Locate the cell with the specified text and output its [x, y] center coordinate. 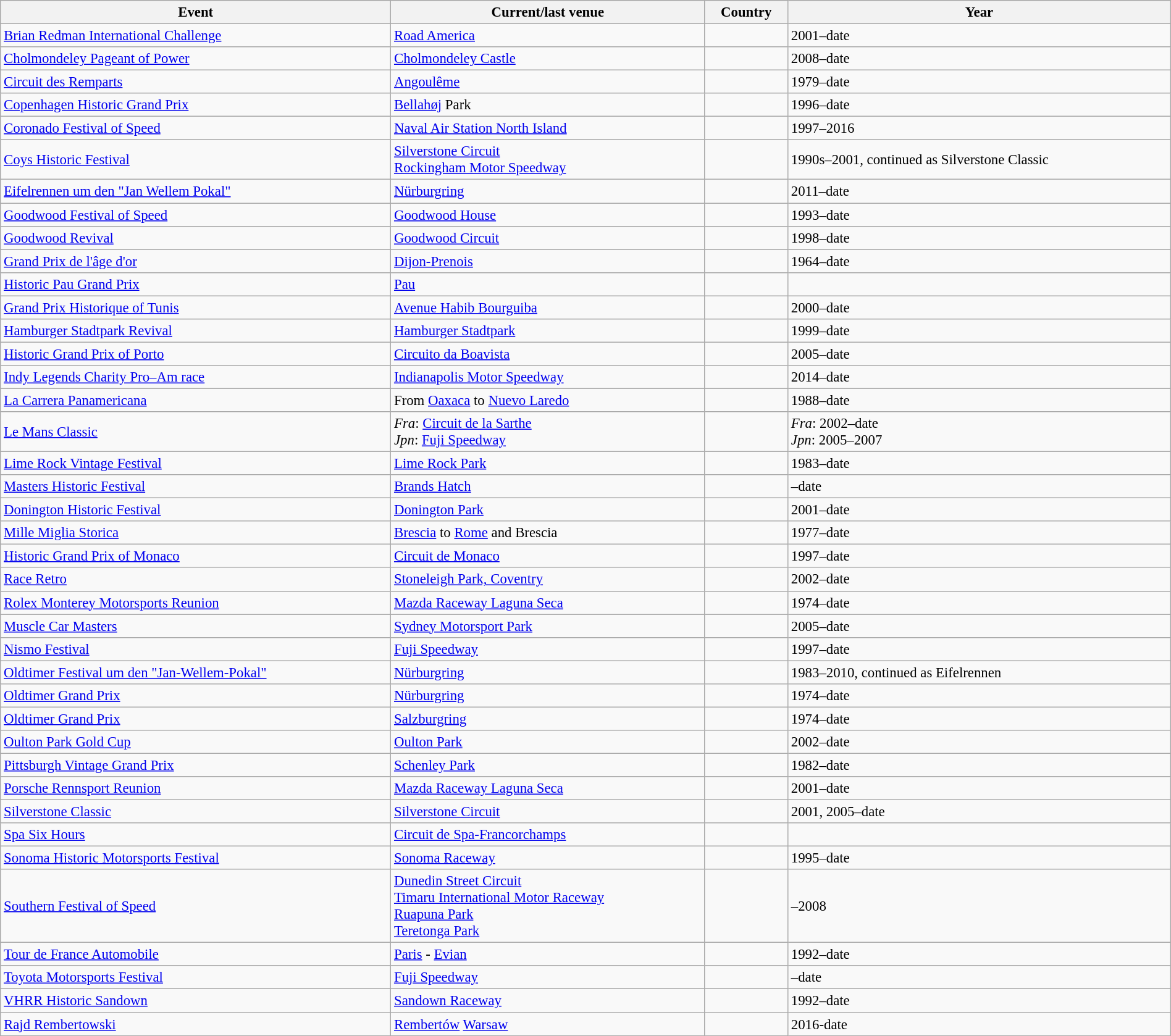
Grand Prix Historique of Tunis [196, 307]
Sonoma Historic Motorsports Festival [196, 858]
Lime Rock Park [548, 464]
Brescia to Rome and Brescia [548, 533]
Le Mans Classic [196, 432]
Masters Historic Festival [196, 487]
Circuito da Boavista [548, 354]
1982–date [980, 765]
Road America [548, 36]
Current/last venue [548, 12]
Brands Hatch [548, 487]
Historic Pau Grand Prix [196, 284]
Historic Grand Prix of Porto [196, 354]
VHRR Historic Sandown [196, 1001]
Coronado Festival of Speed [196, 128]
Brian Redman International Challenge [196, 36]
Cholmondeley Castle [548, 59]
Paris - Evian [548, 955]
La Carrera Panamericana [196, 400]
2016-date [980, 1024]
1988–date [980, 400]
Sydney Motorsport Park [548, 626]
Porsche Rennsport Reunion [196, 788]
Goodwood Revival [196, 238]
Pittsburgh Vintage Grand Prix [196, 765]
Donington Park [548, 510]
Angoulême [548, 82]
Southern Festival of Speed [196, 906]
Goodwood Festival of Speed [196, 215]
1983–date [980, 464]
1999–date [980, 331]
Naval Air Station North Island [548, 128]
1964–date [980, 261]
Cholmondeley Pageant of Power [196, 59]
Circuit de Spa-Francorchamps [548, 835]
Salzburgring [548, 719]
Circuit de Monaco [548, 556]
Sandown Raceway [548, 1001]
Circuit des Remparts [196, 82]
Tour de France Automobile [196, 955]
Silverstone Classic [196, 812]
Coys Historic Festival [196, 159]
Silverstone CircuitRockingham Motor Speedway [548, 159]
2011–date [980, 191]
Avenue Habib Bourguiba [548, 307]
Nismo Festival [196, 649]
Lime Rock Vintage Festival [196, 464]
1979–date [980, 82]
1993–date [980, 215]
Rajd Rembertowski [196, 1024]
Donington Historic Festival [196, 510]
Copenhagen Historic Grand Prix [196, 105]
Schenley Park [548, 765]
Silverstone Circuit [548, 812]
Dijon-Prenois [548, 261]
1998–date [980, 238]
Goodwood Circuit [548, 238]
2001, 2005–date [980, 812]
Dunedin Street Circuit Timaru International Motor Raceway Ruapuna Park Teretonga Park [548, 906]
Spa Six Hours [196, 835]
Pau [548, 284]
Bellahøj Park [548, 105]
1996–date [980, 105]
Sonoma Raceway [548, 858]
1977–date [980, 533]
Fra: 2002–dateJpn: 2005–2007 [980, 432]
Oulton Park [548, 742]
Oulton Park Gold Cup [196, 742]
2008–date [980, 59]
Stoneleigh Park, Coventry [548, 580]
Rembertów Warsaw [548, 1024]
1990s–2001, continued as Silverstone Classic [980, 159]
Event [196, 12]
Country [746, 12]
Rolex Monterey Motorsports Reunion [196, 603]
Mille Miglia Storica [196, 533]
1995–date [980, 858]
Race Retro [196, 580]
2014–date [980, 377]
2000–date [980, 307]
Hamburger Stadtpark Revival [196, 331]
Hamburger Stadtpark [548, 331]
1983–2010, continued as Eifelrennen [980, 672]
Fra: Circuit de la SartheJpn: Fuji Speedway [548, 432]
–2008 [980, 906]
Toyota Motorsports Festival [196, 977]
Muscle Car Masters [196, 626]
1997–2016 [980, 128]
Indianapolis Motor Speedway [548, 377]
Eifelrennen um den "Jan Wellem Pokal" [196, 191]
Year [980, 12]
Goodwood House [548, 215]
Grand Prix de l'âge d'or [196, 261]
Oldtimer Festival um den "Jan-Wellem-Pokal" [196, 672]
Historic Grand Prix of Monaco [196, 556]
From Oaxaca to Nuevo Laredo [548, 400]
Indy Legends Charity Pro–Am race [196, 377]
